Extract the (x, y) coordinate from the center of the cell holding the provided text.  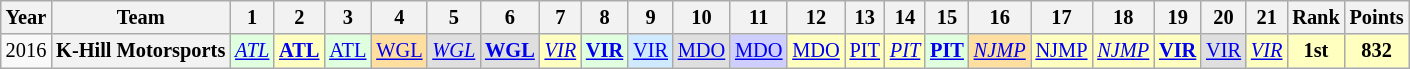
2016 (26, 51)
15 (947, 17)
14 (905, 17)
12 (816, 17)
9 (650, 17)
21 (1266, 17)
Points (1377, 17)
10 (702, 17)
1st (1316, 51)
Rank (1316, 17)
4 (399, 17)
17 (1062, 17)
3 (348, 17)
2 (299, 17)
Team (140, 17)
832 (1377, 51)
19 (1178, 17)
1 (252, 17)
16 (1000, 17)
18 (1123, 17)
20 (1224, 17)
K-Hill Motorsports (140, 51)
11 (758, 17)
5 (454, 17)
Year (26, 17)
8 (604, 17)
6 (510, 17)
7 (560, 17)
13 (865, 17)
